Find where the given text appears and provide that cell's center as [x, y] coordinate. 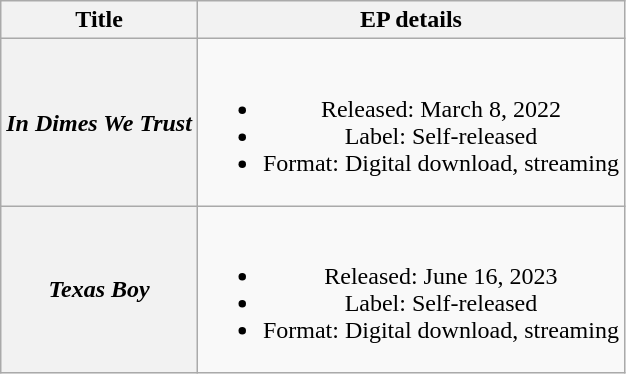
Texas Boy [100, 290]
EP details [410, 20]
Title [100, 20]
Released: March 8, 2022Label: Self-releasedFormat: Digital download, streaming [410, 122]
Released: June 16, 2023Label: Self-releasedFormat: Digital download, streaming [410, 290]
In Dimes We Trust [100, 122]
